From the cell containing the given text, extract its center point as [x, y] coordinate. 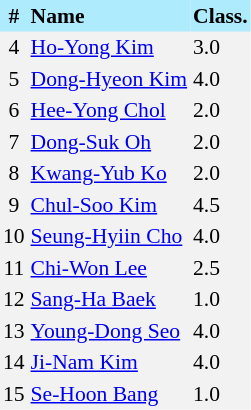
9 [14, 205]
Kwang-Yub Ko [109, 174]
Sang-Ha Baek [109, 300]
11 [14, 268]
7 [14, 142]
# [14, 16]
4 [14, 48]
15 [14, 394]
Ji-Nam Kim [109, 362]
5 [14, 79]
4.5 [220, 205]
Dong-Hyeon Kim [109, 79]
Class. [220, 16]
12 [14, 300]
Dong-Suk Oh [109, 142]
Young-Dong Seo [109, 331]
Chi-Won Lee [109, 268]
14 [14, 362]
13 [14, 331]
Ho-Yong Kim [109, 48]
Seung-Hyiin Cho [109, 236]
8 [14, 174]
Hee-Yong Chol [109, 110]
3.0 [220, 48]
2.5 [220, 268]
10 [14, 236]
Name [109, 16]
6 [14, 110]
Chul-Soo Kim [109, 205]
Se-Hoon Bang [109, 394]
